Find where the given text appears and provide that cell's center as [X, Y] coordinate. 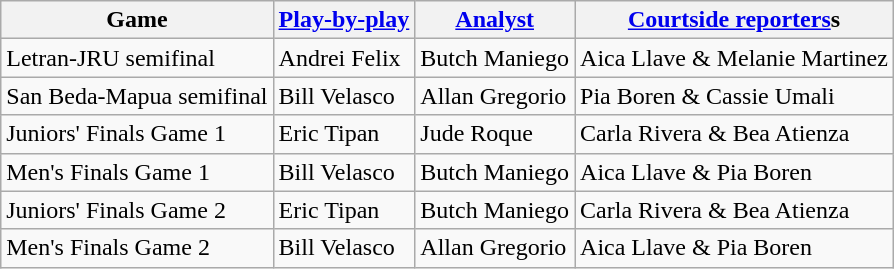
Analyst [495, 20]
Game [137, 20]
Andrei Felix [344, 58]
Letran-JRU semifinal [137, 58]
Aica Llave & Melanie Martinez [734, 58]
Play-by-play [344, 20]
Pia Boren & Cassie Umali [734, 96]
Jude Roque [495, 134]
Juniors' Finals Game 2 [137, 210]
Juniors' Finals Game 1 [137, 134]
Courtside reporterss [734, 20]
San Beda-Mapua semifinal [137, 96]
Men's Finals Game 1 [137, 172]
Men's Finals Game 2 [137, 248]
